Return [X, Y] of the center of cell containing provided text 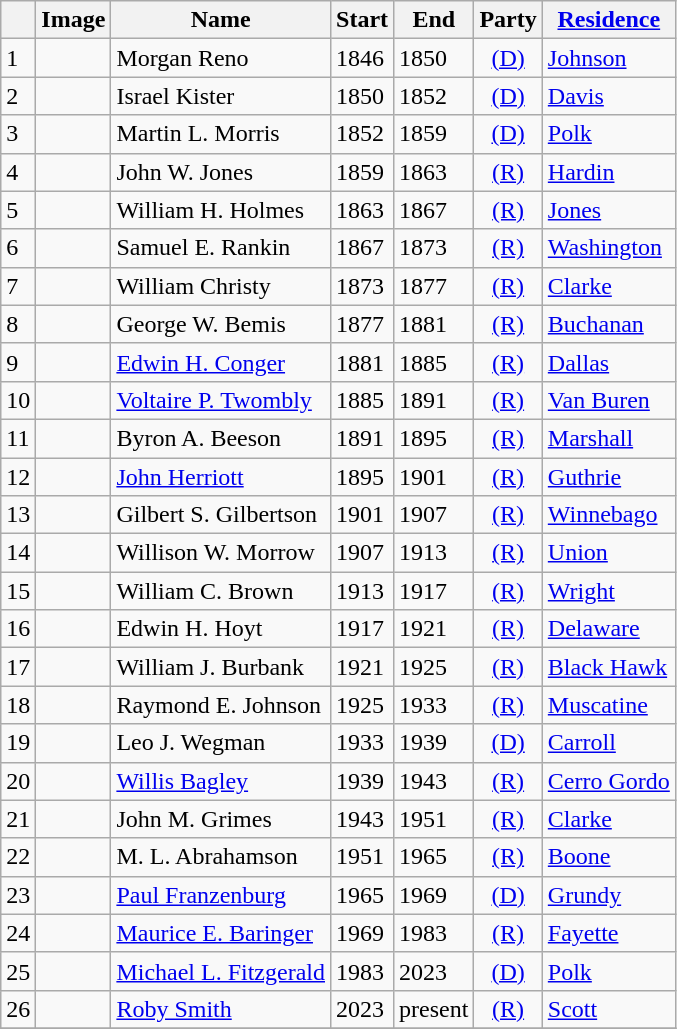
8 [18, 324]
22 [18, 857]
10 [18, 400]
7 [18, 286]
Johnson [608, 58]
Raymond E. Johnson [221, 705]
Name [221, 20]
24 [18, 933]
21 [18, 819]
5 [18, 210]
15 [18, 591]
Gilbert S. Gilbertson [221, 515]
Scott [608, 1009]
John M. Grimes [221, 819]
End [434, 20]
Willis Bagley [221, 781]
12 [18, 477]
11 [18, 438]
William C. Brown [221, 591]
1846 [362, 58]
Guthrie [608, 477]
Morgan Reno [221, 58]
Buchanan [608, 324]
Davis [608, 96]
19 [18, 743]
3 [18, 134]
Washington [608, 248]
Muscatine [608, 705]
Edwin H. Hoyt [221, 629]
George W. Bemis [221, 324]
Edwin H. Conger [221, 362]
13 [18, 515]
Cerro Gordo [608, 781]
Start [362, 20]
9 [18, 362]
Roby Smith [221, 1009]
M. L. Abrahamson [221, 857]
William H. Holmes [221, 210]
Union [608, 553]
16 [18, 629]
1 [18, 58]
25 [18, 971]
John Herriott [221, 477]
20 [18, 781]
Party [508, 20]
2 [18, 96]
17 [18, 667]
4 [18, 172]
Dallas [608, 362]
Image [74, 20]
Van Buren [608, 400]
Delaware [608, 629]
Grundy [608, 895]
Hardin [608, 172]
Willison W. Morrow [221, 553]
Voltaire P. Twombly [221, 400]
Paul Franzenburg [221, 895]
John W. Jones [221, 172]
William J. Burbank [221, 667]
6 [18, 248]
Boone [608, 857]
William Christy [221, 286]
Byron A. Beeson [221, 438]
18 [18, 705]
Carroll [608, 743]
Black Hawk [608, 667]
Michael L. Fitzgerald [221, 971]
Israel Kister [221, 96]
Leo J. Wegman [221, 743]
Martin L. Morris [221, 134]
23 [18, 895]
Marshall [608, 438]
Wright [608, 591]
14 [18, 553]
Jones [608, 210]
Fayette [608, 933]
Winnebago [608, 515]
Maurice E. Baringer [221, 933]
26 [18, 1009]
Samuel E. Rankin [221, 248]
present [434, 1009]
Residence [608, 20]
